Capture the cell that displays the provided text and extract its [X, Y] central coordinate. 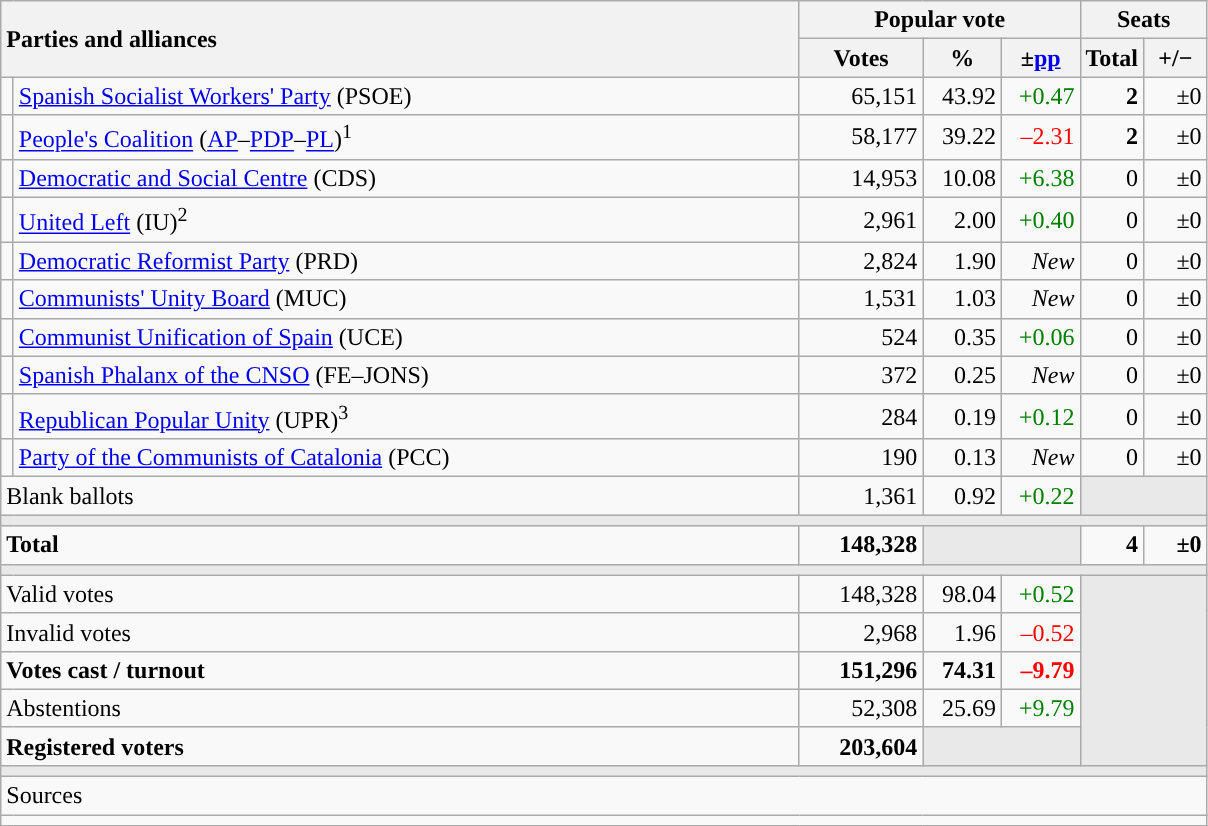
0.19 [962, 416]
2,961 [861, 220]
Sources [604, 796]
+0.40 [1040, 220]
% [962, 58]
0.25 [962, 375]
284 [861, 416]
2,968 [861, 632]
–0.52 [1040, 632]
Parties and alliances [400, 39]
+9.79 [1040, 708]
Spanish Socialist Workers' Party (PSOE) [406, 96]
10.08 [962, 178]
Invalid votes [400, 632]
Party of the Communists of Catalonia (PCC) [406, 458]
Democratic Reformist Party (PRD) [406, 261]
4 [1112, 545]
65,151 [861, 96]
1,531 [861, 299]
Votes [861, 58]
Popular vote [940, 20]
+/− [1176, 58]
People's Coalition (AP–PDP–PL)1 [406, 138]
1.96 [962, 632]
524 [861, 337]
39.22 [962, 138]
–9.79 [1040, 670]
±pp [1040, 58]
Communists' Unity Board (MUC) [406, 299]
Blank ballots [400, 496]
2,824 [861, 261]
+0.47 [1040, 96]
0.35 [962, 337]
–2.31 [1040, 138]
0.92 [962, 496]
58,177 [861, 138]
151,296 [861, 670]
+0.22 [1040, 496]
1,361 [861, 496]
52,308 [861, 708]
Seats [1144, 20]
203,604 [861, 746]
1.90 [962, 261]
190 [861, 458]
Spanish Phalanx of the CNSO (FE–JONS) [406, 375]
Republican Popular Unity (UPR)3 [406, 416]
Democratic and Social Centre (CDS) [406, 178]
United Left (IU)2 [406, 220]
1.03 [962, 299]
+6.38 [1040, 178]
+0.52 [1040, 594]
Votes cast / turnout [400, 670]
2.00 [962, 220]
43.92 [962, 96]
Communist Unification of Spain (UCE) [406, 337]
Registered voters [400, 746]
Abstentions [400, 708]
74.31 [962, 670]
0.13 [962, 458]
25.69 [962, 708]
372 [861, 375]
+0.06 [1040, 337]
14,953 [861, 178]
+0.12 [1040, 416]
Valid votes [400, 594]
98.04 [962, 594]
